Scan for the cell matching the given text and deliver its [X, Y] coordinate at center. 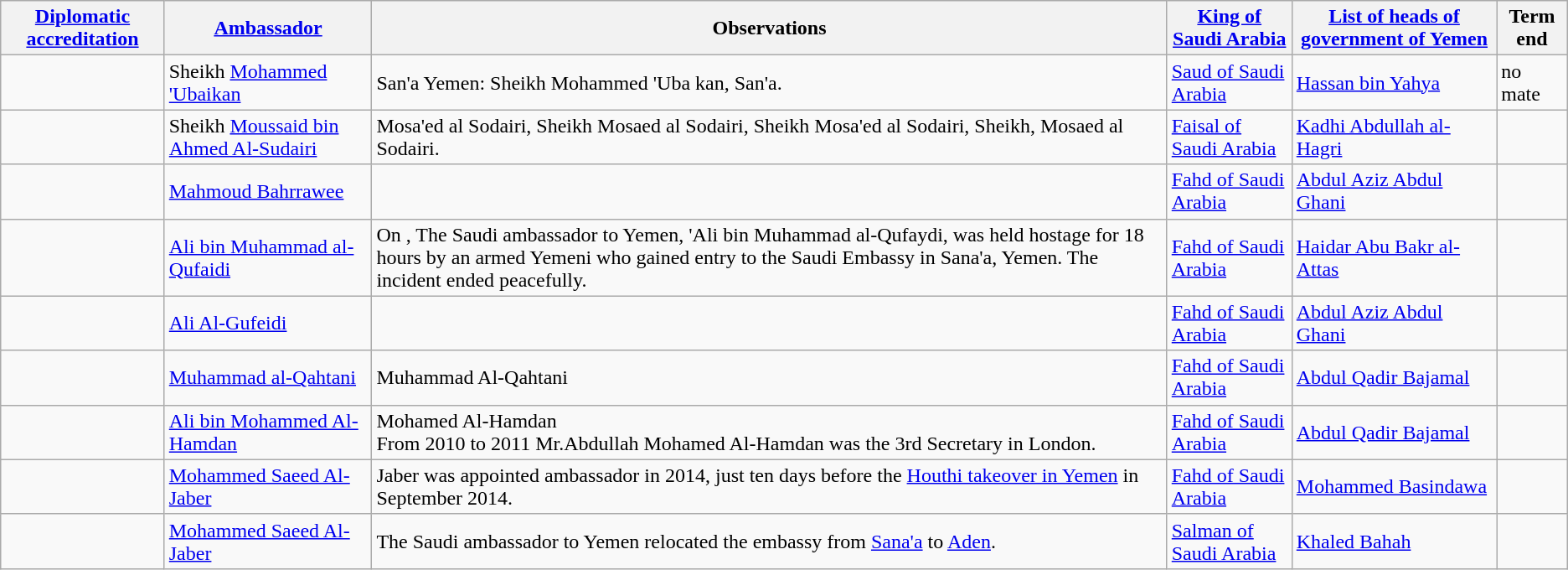
San'a Yemen: Sheikh Mohammed 'Uba kan, San'a. [769, 82]
Observations [769, 28]
Ali Al-Gufeidi [268, 324]
Mosa'ed al Sodairi, Sheikh Mosaed al Sodairi, Sheikh Mosa'ed al Sodairi, Sheikh, Mosaed al Sodairi. [769, 137]
Saud of Saudi Arabia [1230, 82]
Jaber was appointed ambassador in 2014, just ten days before the Houthi takeover in Yemen in September 2014. [769, 486]
Muhammad Al-Qahtani [769, 377]
Salman of Saudi Arabia [1230, 541]
Sheikh Mohammed 'Ubaikan [268, 82]
King of Saudi Arabia [1230, 28]
Ali bin Muhammad al-Qufaidi [268, 257]
Mohamed Al-HamdanFrom 2010 to 2011 Mr.Abdullah Mohamed Al-Hamdan was the 3rd Secretary in London. [769, 433]
Haidar Abu Bakr al-Attas [1394, 257]
no mate [1532, 82]
Ali bin Mohammed Al-Hamdan [268, 433]
Muhammad al-Qahtani [268, 377]
Diplomatic accreditation [82, 28]
List of heads of government of Yemen [1394, 28]
Hassan bin Yahya [1394, 82]
Khaled Bahah [1394, 541]
Mahmoud Bahrrawee [268, 191]
Faisal of Saudi Arabia [1230, 137]
Ambassador [268, 28]
Kadhi Abdullah al-Hagri [1394, 137]
Term end [1532, 28]
The Saudi ambassador to Yemen relocated the embassy from Sana'a to Aden. [769, 541]
Mohammed Basindawa [1394, 486]
Sheikh Moussaid bin Ahmed Al-Sudairi [268, 137]
